For the text-containing cell, return its midpoint in [x, y] coordinate format. 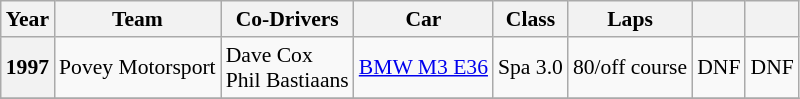
80/off course [630, 68]
Laps [630, 19]
Class [530, 19]
Co-Drivers [288, 19]
Year [28, 19]
Dave Cox Phil Bastiaans [288, 68]
Car [424, 19]
Povey Motorsport [138, 68]
1997 [28, 68]
Team [138, 19]
Spa 3.0 [530, 68]
BMW M3 E36 [424, 68]
